Find where the given text appears and provide that cell's center as [x, y] coordinate. 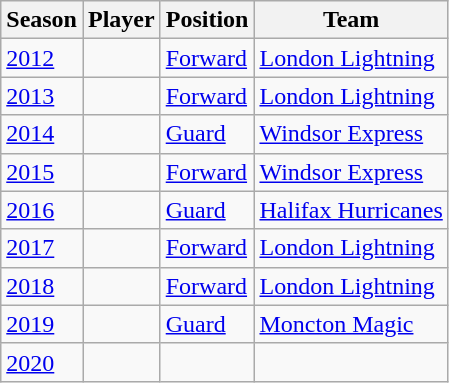
Player [121, 20]
Team [351, 20]
Position [207, 20]
Season [42, 20]
2020 [42, 362]
2016 [42, 210]
2012 [42, 58]
2018 [42, 286]
2014 [42, 134]
Halifax Hurricanes [351, 210]
2017 [42, 248]
2013 [42, 96]
2019 [42, 324]
Moncton Magic [351, 324]
2015 [42, 172]
